Capture the cell that displays the provided text and extract its (x, y) central coordinate. 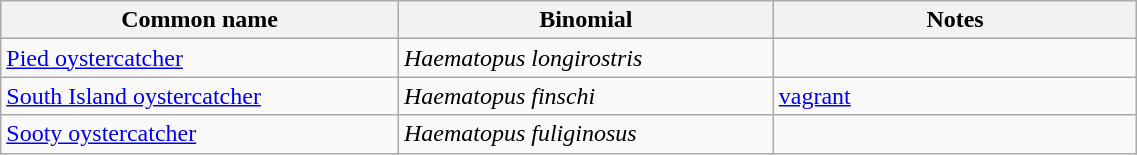
Notes (955, 20)
Haematopus longirostris (586, 58)
Haematopus finschi (586, 96)
Binomial (586, 20)
vagrant (955, 96)
Haematopus fuliginosus (586, 134)
Sooty oystercatcher (200, 134)
Common name (200, 20)
Pied oystercatcher (200, 58)
South Island oystercatcher (200, 96)
